Locate the cell with the specified text and output its [X, Y] center coordinate. 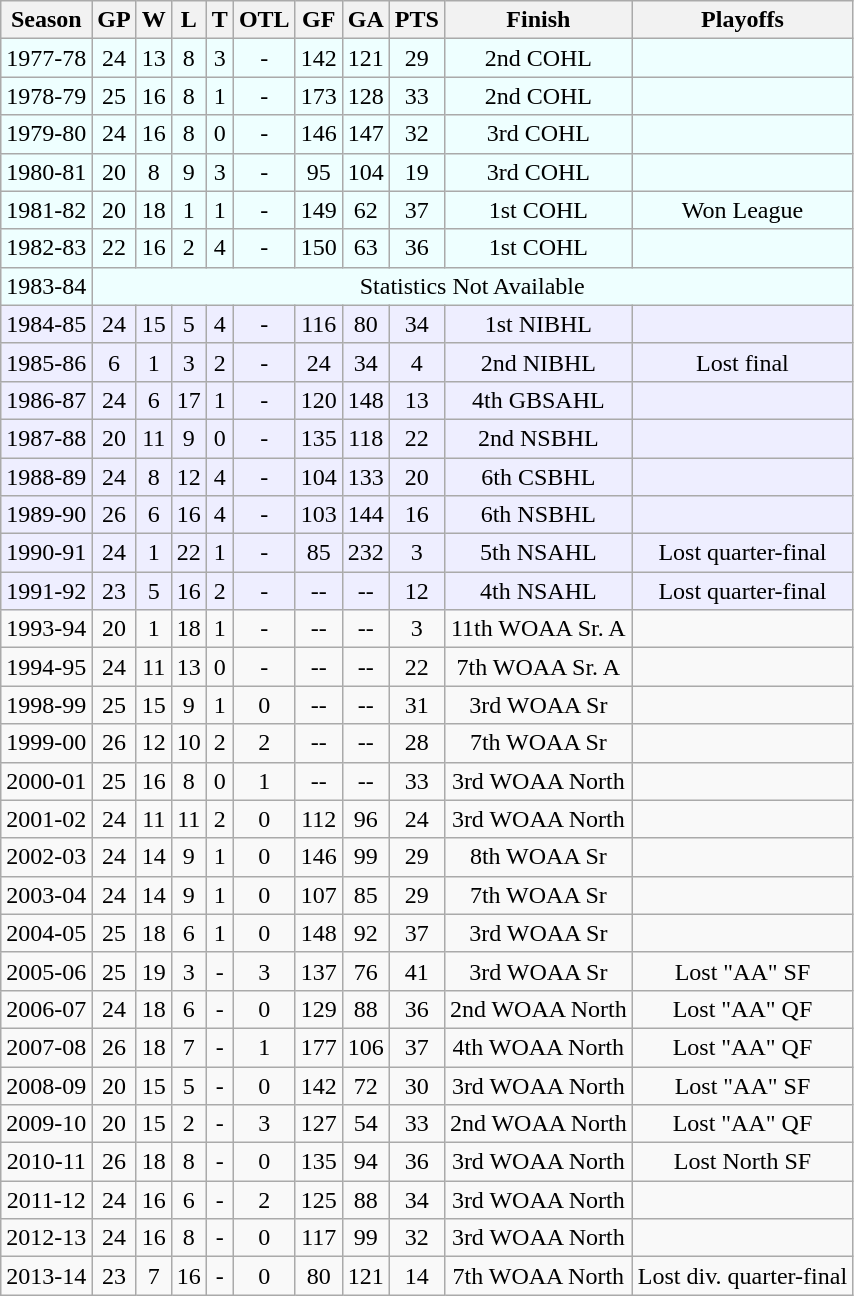
127 [318, 1124]
OTL [264, 20]
129 [318, 1009]
L [188, 20]
1983-84 [46, 286]
120 [318, 400]
1991-92 [46, 591]
1st NIBHL [538, 324]
4th NSAHL [538, 591]
1977-78 [46, 58]
1986-87 [46, 400]
10 [188, 743]
147 [366, 134]
106 [366, 1047]
177 [318, 1047]
116 [318, 324]
118 [366, 438]
1993-94 [46, 629]
1981-82 [46, 210]
Lost North SF [742, 1162]
1994-95 [46, 667]
1979-80 [46, 134]
2013-14 [46, 1276]
1990-91 [46, 553]
103 [318, 515]
54 [366, 1124]
7th WOAA North [538, 1276]
2009-10 [46, 1124]
96 [366, 819]
4th GBSAHL [538, 400]
149 [318, 210]
2008-09 [46, 1085]
1987-88 [46, 438]
1980-81 [46, 172]
Playoffs [742, 20]
137 [318, 971]
5th NSAHL [538, 553]
92 [366, 933]
Lost final [742, 362]
4th WOAA North [538, 1047]
150 [318, 248]
1989-90 [46, 515]
1982-83 [46, 248]
76 [366, 971]
62 [366, 210]
144 [366, 515]
PTS [416, 20]
8th WOAA Sr [538, 857]
1985-86 [46, 362]
2000-01 [46, 781]
2012-13 [46, 1238]
Statistics Not Available [472, 286]
1998-99 [46, 705]
Lost div. quarter-final [742, 1276]
128 [366, 96]
117 [318, 1238]
Finish [538, 20]
41 [416, 971]
125 [318, 1200]
6th NSBHL [538, 515]
2001-02 [46, 819]
232 [366, 553]
Won League [742, 210]
28 [416, 743]
107 [318, 895]
2011-12 [46, 1200]
173 [318, 96]
6th CSBHL [538, 477]
133 [366, 477]
94 [366, 1162]
7th WOAA Sr. A [538, 667]
1988-89 [46, 477]
31 [416, 705]
2005-06 [46, 971]
17 [188, 400]
30 [416, 1085]
GP [114, 20]
2nd NIBHL [538, 362]
2nd NSBHL [538, 438]
11th WOAA Sr. A [538, 629]
GA [366, 20]
112 [318, 819]
2002-03 [46, 857]
63 [366, 248]
2004-05 [46, 933]
1984-85 [46, 324]
95 [318, 172]
1999-00 [46, 743]
T [220, 20]
GF [318, 20]
2010-11 [46, 1162]
1978-79 [46, 96]
2003-04 [46, 895]
2007-08 [46, 1047]
2006-07 [46, 1009]
Season [46, 20]
72 [366, 1085]
W [154, 20]
